Output the [X, Y] coordinate of the center of the cell containing the given text.  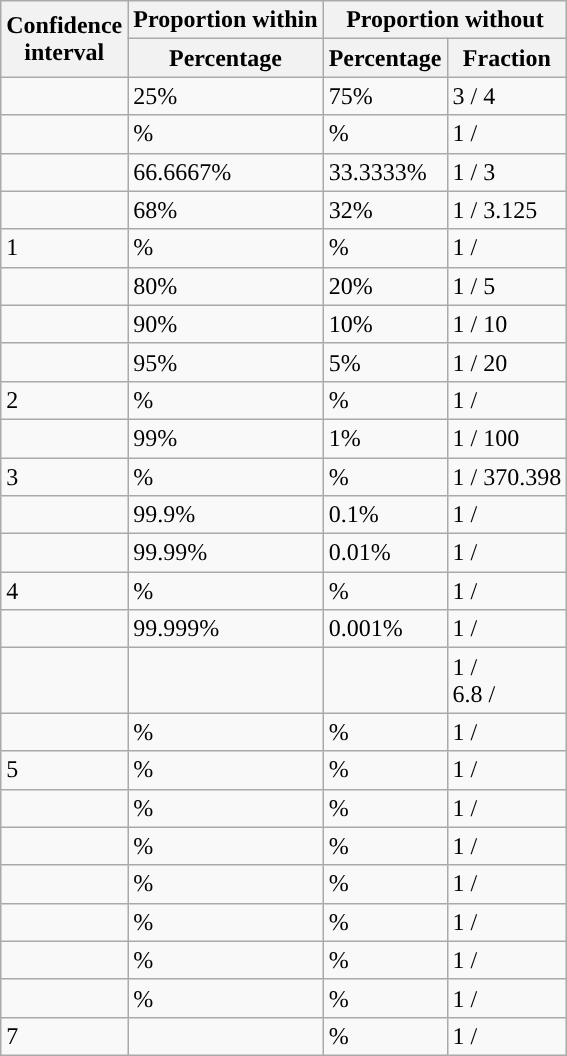
25% [226, 96]
33.3333% [385, 172]
0.001% [385, 629]
Fraction [507, 58]
2 [64, 400]
5% [385, 362]
1 / 6.8 / [507, 680]
0.1% [385, 515]
Proportion without [445, 20]
5 [64, 770]
Confidence interval [64, 39]
95% [226, 362]
68% [226, 210]
1 / 10 [507, 324]
1 [64, 248]
1 / 370.398 [507, 477]
80% [226, 286]
10% [385, 324]
1% [385, 438]
0.01% [385, 553]
66.6667% [226, 172]
3 [64, 477]
7 [64, 1036]
90% [226, 324]
20% [385, 286]
99.99% [226, 553]
Proportion within [226, 20]
3 / 4 [507, 96]
1 / 5 [507, 286]
99.999% [226, 629]
32% [385, 210]
99% [226, 438]
4 [64, 591]
1 / 3.125 [507, 210]
1 / 20 [507, 362]
1 / 3 [507, 172]
1 / 100 [507, 438]
75% [385, 96]
99.9% [226, 515]
